Capture the cell that displays the provided text and extract its (x, y) central coordinate. 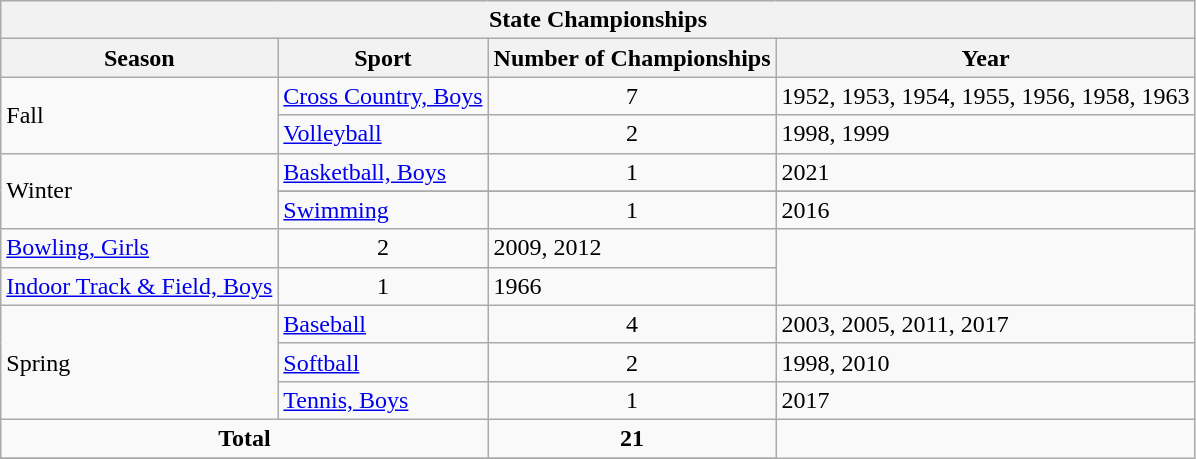
Indoor Track & Field, Boys (140, 286)
Basketball, Boys (383, 172)
7 (632, 96)
Cross Country, Boys (383, 96)
2017 (986, 400)
Tennis, Boys (383, 400)
1998, 1999 (986, 134)
2021 (986, 172)
Baseball (383, 324)
2016 (986, 210)
Winter (140, 191)
Softball (383, 362)
1952, 1953, 1954, 1955, 1956, 1958, 1963 (986, 96)
21 (632, 438)
Volleyball (383, 134)
State Championships (598, 20)
Number of Championships (632, 58)
Spring (140, 362)
2009, 2012 (632, 248)
Season (140, 58)
4 (632, 324)
Swimming (383, 210)
Year (986, 58)
Fall (140, 115)
Total (244, 438)
1998, 2010 (986, 362)
Sport (383, 58)
2003, 2005, 2011, 2017 (986, 324)
1966 (632, 286)
Bowling, Girls (140, 248)
